Detect which cell encompasses the target text, then output its [x, y] center coordinate. 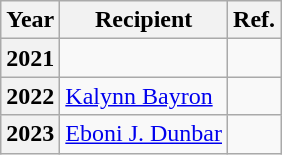
Recipient [144, 20]
Eboni J. Dunbar [144, 134]
Ref. [254, 20]
2021 [30, 58]
Year [30, 20]
2022 [30, 96]
Kalynn Bayron [144, 96]
2023 [30, 134]
